Extract the [x, y] coordinate from the center of the cell holding the provided text.  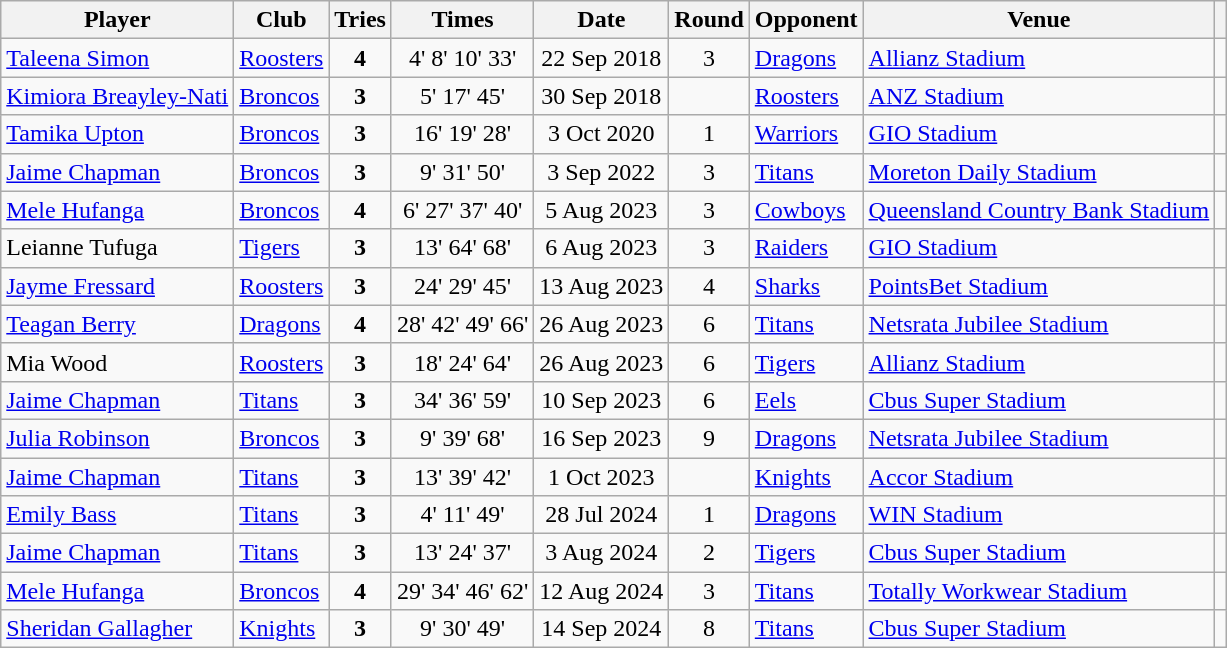
5' 17' 45' [462, 96]
8 [709, 629]
Taleena Simon [118, 58]
30 Sep 2018 [602, 96]
Leianne Tufuga [118, 248]
Player [118, 20]
4' 11' 49' [462, 515]
WIN Stadium [1039, 515]
Totally Workwear Stadium [1039, 591]
Queensland Country Bank Stadium [1039, 210]
Julia Robinson [118, 438]
Jayme Fressard [118, 286]
Moreton Daily Stadium [1039, 172]
13 Aug 2023 [602, 286]
5 Aug 2023 [602, 210]
2 [709, 553]
Venue [1039, 20]
10 Sep 2023 [602, 400]
13' 39' 42' [462, 477]
Mia Wood [118, 362]
Sheridan Gallagher [118, 629]
12 Aug 2024 [602, 591]
3 Aug 2024 [602, 553]
Raiders [806, 248]
Accor Stadium [1039, 477]
13' 64' 68' [462, 248]
9' 39' 68' [462, 438]
6' 27' 37' 40' [462, 210]
9 [709, 438]
4' 8' 10' 33' [462, 58]
9' 31' 50' [462, 172]
Warriors [806, 134]
Cowboys [806, 210]
Times [462, 20]
Round [709, 20]
Club [282, 20]
24' 29' 45' [462, 286]
13' 24' 37' [462, 553]
28 Jul 2024 [602, 515]
Kimiora Breayley-Nati [118, 96]
16' 19' 28' [462, 134]
1 Oct 2023 [602, 477]
Tamika Upton [118, 134]
Opponent [806, 20]
Date [602, 20]
3 Sep 2022 [602, 172]
6 Aug 2023 [602, 248]
18' 24' 64' [462, 362]
Sharks [806, 286]
22 Sep 2018 [602, 58]
Eels [806, 400]
9' 30' 49' [462, 629]
Emily Bass [118, 515]
Teagan Berry [118, 324]
14 Sep 2024 [602, 629]
16 Sep 2023 [602, 438]
Tries [360, 20]
29' 34' 46' 62' [462, 591]
3 Oct 2020 [602, 134]
34' 36' 59' [462, 400]
PointsBet Stadium [1039, 286]
ANZ Stadium [1039, 96]
28' 42' 49' 66' [462, 324]
